For the text-containing cell, return its midpoint in [X, Y] coordinate format. 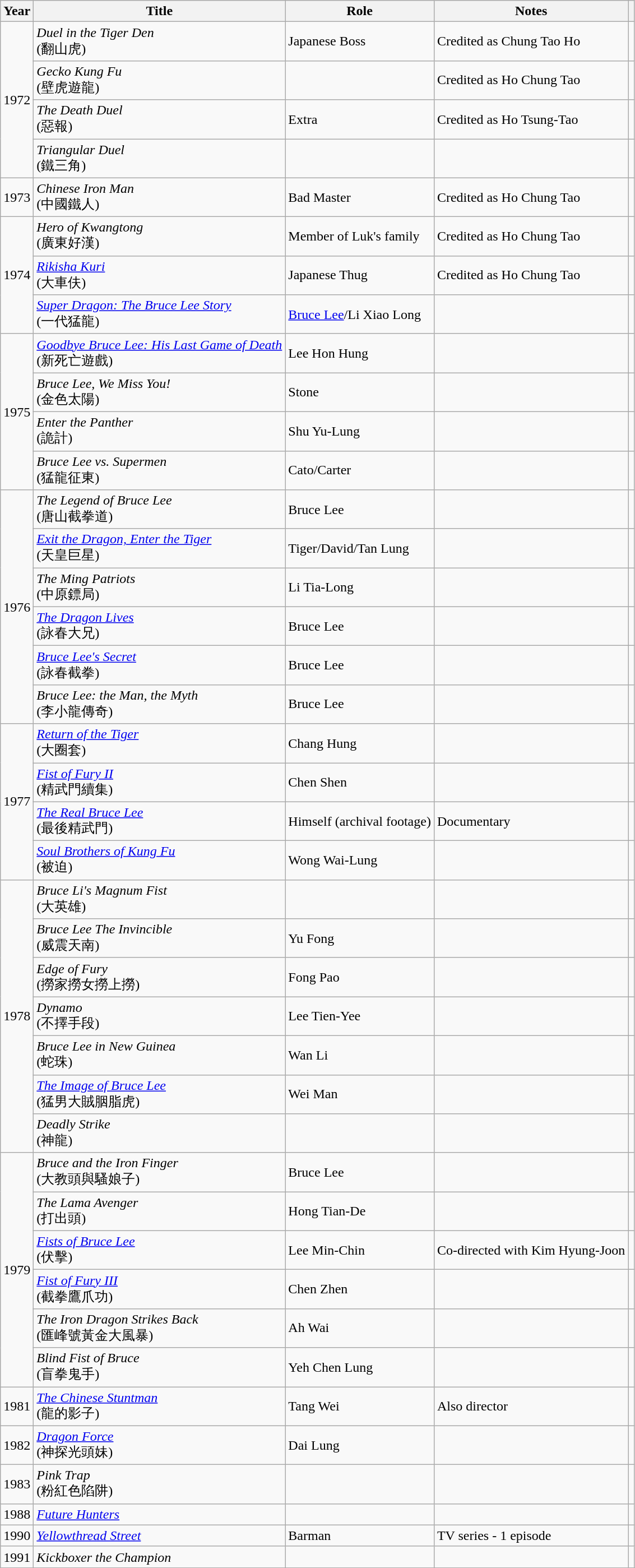
Bruce Lee, We Miss You!(金色太陽) [159, 392]
The Chinese Stuntman(龍的影子) [159, 1407]
1973 [17, 197]
Shu Yu-Lung [360, 431]
Bruce Lee vs. Supermen(猛龍征東) [159, 470]
Member of Luk's family [360, 237]
Wong Wai-Lung [360, 861]
The Lama Avenger(打出頭) [159, 1211]
Bruce Li's Magnum Fist(大英雄) [159, 899]
Credited as Chung Tao Ho [531, 41]
Lee Hon Hung [360, 353]
Future Hunters [159, 1514]
Barman [360, 1535]
Gecko Kung Fu(壁虎遊龍) [159, 80]
Tang Wei [360, 1407]
TV series - 1 episode [531, 1535]
1991 [17, 1557]
Bruce Lee: the Man, the Myth(李小龍傳奇) [159, 704]
Edge of Fury(撈家撈女撈上撈) [159, 977]
Stone [360, 392]
Hero of Kwangtong(廣東好漢) [159, 237]
Title [159, 11]
Bruce Lee in New Guinea(蛇珠) [159, 1055]
Fists of Bruce Lee(伏擊) [159, 1250]
1988 [17, 1514]
Cato/Carter [360, 470]
1983 [17, 1484]
Extra [360, 119]
Bruce and the Iron Finger(大教頭與騷娘子) [159, 1172]
Triangular Duel(鐵三角) [159, 159]
Also director [531, 1407]
Dragon Force(神探光頭妹) [159, 1445]
The Iron Dragon Strikes Back(匯峰號黃金大風暴) [159, 1328]
Yellowthread Street [159, 1535]
Tiger/David/Tan Lung [360, 548]
Kickboxer the Champion [159, 1557]
Credited as Ho Tsung-Tao [531, 119]
Rikisha Kuri(大車伕) [159, 275]
Enter the Panther(詭計) [159, 431]
1979 [17, 1269]
Pink Trap(粉紅色陷阱) [159, 1484]
1976 [17, 607]
1978 [17, 1016]
Dai Lung [360, 1445]
Fist of Fury III(截拳鷹爪功) [159, 1289]
Duel in the Tiger Den(翻山虎) [159, 41]
Wei Man [360, 1094]
Hong Tian-De [360, 1211]
Blind Fist of Bruce(盲拳鬼手) [159, 1367]
The Dragon Lives(詠春大兄) [159, 626]
1981 [17, 1407]
1974 [17, 276]
Notes [531, 11]
1977 [17, 802]
Yu Fong [360, 938]
Japanese Boss [360, 41]
Bruce Lee's Secret(詠春截拳) [159, 665]
Chinese Iron Man(中國鐵人) [159, 197]
Fong Pao [360, 977]
Chen Zhen [360, 1289]
Year [17, 11]
1972 [17, 100]
Documentary [531, 821]
1975 [17, 411]
Exit the Dragon, Enter the Tiger(天皇巨星) [159, 548]
Bruce Lee The Invincible(威震天南) [159, 938]
Chang Hung [360, 743]
Yeh Chen Lung [360, 1367]
Co-directed with Kim Hyung-Joon [531, 1250]
Role [360, 11]
Himself (archival footage) [360, 821]
1982 [17, 1445]
Ah Wai [360, 1328]
Japanese Thug [360, 275]
Lee Tien-Yee [360, 1016]
Goodbye Bruce Lee: His Last Game of Death(新死亡遊戲) [159, 353]
Wan Li [360, 1055]
Bruce Lee/Li Xiao Long [360, 314]
Deadly Strike(神龍) [159, 1134]
Soul Brothers of Kung Fu(被迫) [159, 861]
The Real Bruce Lee(最後精武門) [159, 821]
Chen Shen [360, 782]
The Death Duel(惡報) [159, 119]
Super Dragon: The Bruce Lee Story(一代猛龍) [159, 314]
Dynamo(不擇手段) [159, 1016]
The Legend of Bruce Lee(唐山截拳道) [159, 510]
Return of the Tiger(大圈套) [159, 743]
The Image of Bruce Lee(猛男大賊胭脂虎) [159, 1094]
Bad Master [360, 197]
The Ming Patriots(中原鏢局) [159, 588]
1990 [17, 1535]
Lee Min-Chin [360, 1250]
Li Tia-Long [360, 588]
Fist of Fury II(精武門續集) [159, 782]
